Locate the cell with the specified text and output its (X, Y) center coordinate. 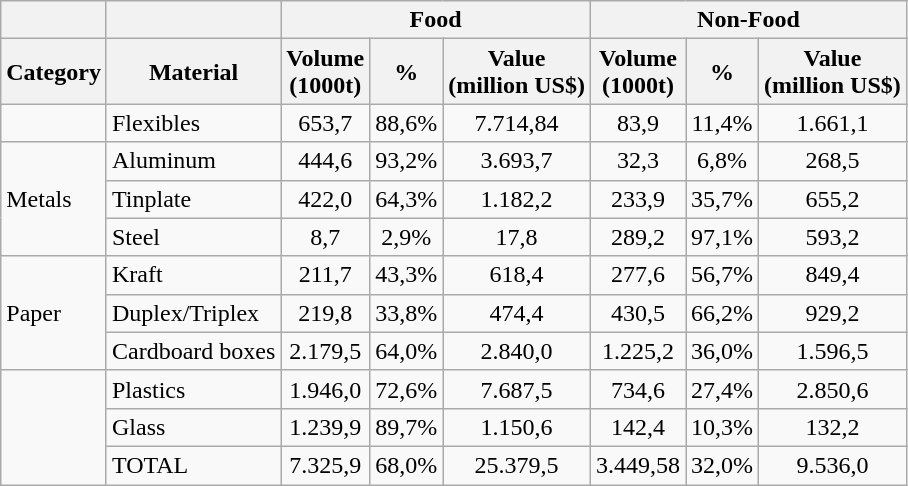
430,5 (638, 313)
618,4 (517, 275)
10,3% (722, 427)
1.182,2 (517, 199)
64,3% (406, 199)
1.239,9 (326, 427)
Material (193, 72)
27,4% (722, 389)
142,4 (638, 427)
35,7% (722, 199)
64,0% (406, 351)
Aluminum (193, 161)
72,6% (406, 389)
233,9 (638, 199)
89,7% (406, 427)
36,0% (722, 351)
2,9% (406, 237)
Plastics (193, 389)
11,4% (722, 123)
66,2% (722, 313)
3.449,58 (638, 465)
8,7 (326, 237)
1.596,5 (833, 351)
268,5 (833, 161)
68,0% (406, 465)
1.946,0 (326, 389)
TOTAL (193, 465)
9.536,0 (833, 465)
7.714,84 (517, 123)
93,2% (406, 161)
83,9 (638, 123)
734,6 (638, 389)
1.661,1 (833, 123)
Duplex/Triplex (193, 313)
7.687,5 (517, 389)
17,8 (517, 237)
Category (54, 72)
277,6 (638, 275)
Steel (193, 237)
Paper (54, 313)
211,7 (326, 275)
289,2 (638, 237)
474,4 (517, 313)
6,8% (722, 161)
2.840,0 (517, 351)
653,7 (326, 123)
929,2 (833, 313)
43,3% (406, 275)
25.379,5 (517, 465)
33,8% (406, 313)
444,6 (326, 161)
655,2 (833, 199)
97,1% (722, 237)
Non-Food (748, 20)
Tinplate (193, 199)
56,7% (722, 275)
Flexibles (193, 123)
593,2 (833, 237)
422,0 (326, 199)
32,0% (722, 465)
Cardboard boxes (193, 351)
Metals (54, 199)
849,4 (833, 275)
132,2 (833, 427)
Food (436, 20)
88,6% (406, 123)
2.179,5 (326, 351)
7.325,9 (326, 465)
3.693,7 (517, 161)
2.850,6 (833, 389)
1.150,6 (517, 427)
219,8 (326, 313)
Glass (193, 427)
32,3 (638, 161)
1.225,2 (638, 351)
Kraft (193, 275)
